Return (x, y) of the center of cell containing provided text 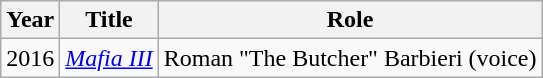
2016 (30, 58)
Roman "The Butcher" Barbieri (voice) (350, 58)
Role (350, 20)
Year (30, 20)
Title (109, 20)
Mafia III (109, 58)
